For the text-containing cell, return its midpoint in (X, Y) coordinate format. 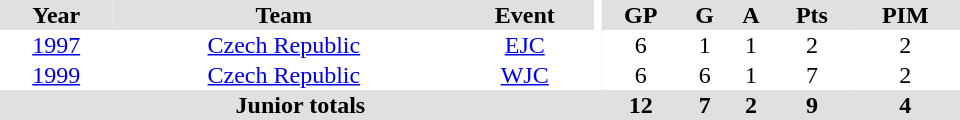
A (752, 15)
PIM (905, 15)
Year (56, 15)
1999 (56, 75)
G (705, 15)
1997 (56, 45)
Junior totals (300, 105)
Pts (812, 15)
Team (284, 15)
9 (812, 105)
GP (641, 15)
4 (905, 105)
WJC (524, 75)
EJC (524, 45)
Event (524, 15)
12 (641, 105)
